Output the (x, y) coordinate of the center of the cell containing the given text.  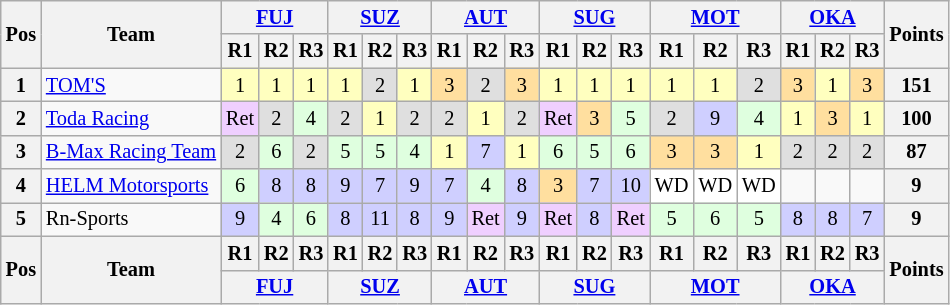
11 (380, 219)
HELM Motorsports (131, 186)
100 (916, 118)
Toda Racing (131, 118)
B-Max Racing Team (131, 152)
TOM'S (131, 85)
87 (916, 152)
Rn-Sports (131, 219)
10 (631, 186)
151 (916, 85)
